Search for the cell housing the specified text and yield its (X, Y) center coordinate. 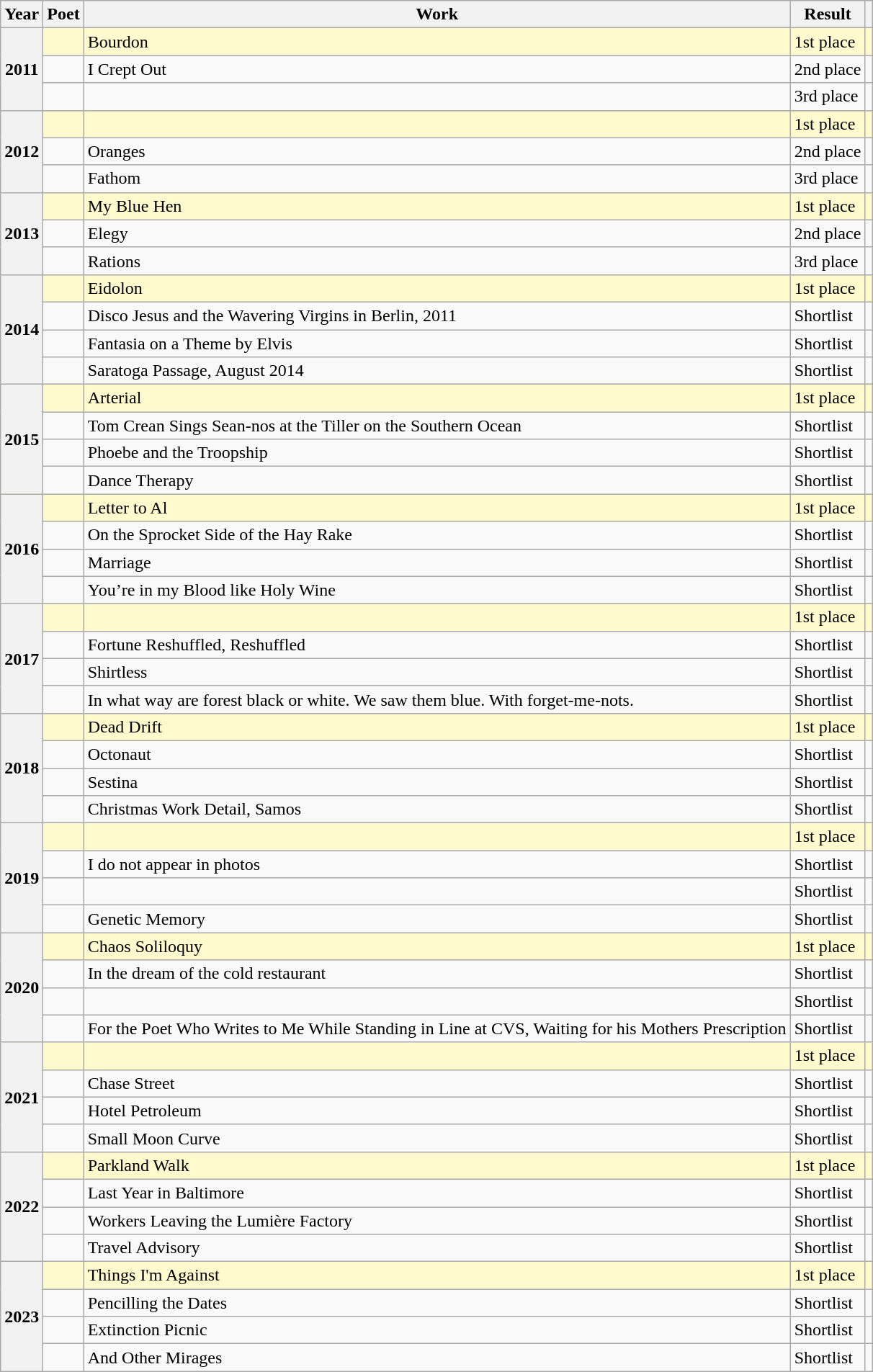
I Crept Out (436, 69)
Bourdon (436, 42)
Extinction Picnic (436, 1330)
You’re in my Blood like Holy Wine (436, 590)
In the dream of the cold restaurant (436, 974)
Things I'm Against (436, 1275)
Dead Drift (436, 727)
Last Year in Baltimore (436, 1193)
2012 (22, 151)
2016 (22, 549)
Chase Street (436, 1083)
Fathom (436, 179)
2011 (22, 69)
Chaos Soliloquy (436, 946)
For the Poet Who Writes to Me While Standing in Line at CVS, Waiting for his Mothers Prescription (436, 1028)
Pencilling the Dates (436, 1303)
Workers Leaving the Lumière Factory (436, 1221)
Fantasia on a Theme by Elvis (436, 344)
Hotel Petroleum (436, 1111)
Oranges (436, 151)
2013 (22, 233)
Fortune Reshuffled, Reshuffled (436, 645)
2018 (22, 768)
And Other Mirages (436, 1358)
In what way are forest black or white. We saw them blue. With forget-me-nots. (436, 699)
2014 (22, 329)
My Blue Hen (436, 206)
2022 (22, 1206)
Poet (63, 14)
2017 (22, 658)
Dance Therapy (436, 480)
Year (22, 14)
2019 (22, 878)
Saratoga Passage, August 2014 (436, 371)
Genetic Memory (436, 919)
Rations (436, 261)
Octonaut (436, 754)
2020 (22, 987)
Marriage (436, 562)
Work (436, 14)
I do not appear in photos (436, 864)
Phoebe and the Troopship (436, 453)
2021 (22, 1097)
Result (828, 14)
Letter to Al (436, 508)
Small Moon Curve (436, 1138)
Travel Advisory (436, 1248)
2015 (22, 439)
Parkland Walk (436, 1165)
Shirtless (436, 672)
Sestina (436, 781)
Disco Jesus and the Wavering Virgins in Berlin, 2011 (436, 315)
2023 (22, 1317)
Eidolon (436, 288)
Tom Crean Sings Sean-nos at the Tiller on the Southern Ocean (436, 426)
On the Sprocket Side of the Hay Rake (436, 535)
Elegy (436, 233)
Arterial (436, 398)
Christmas Work Detail, Samos (436, 810)
